Extract the [X, Y] coordinate from the center of the cell holding the provided text.  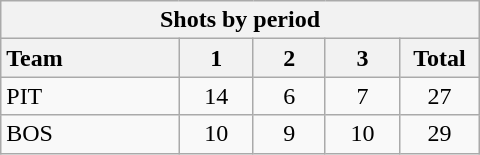
Team [90, 58]
6 [289, 96]
BOS [90, 134]
Shots by period [240, 20]
PIT [90, 96]
7 [362, 96]
2 [289, 58]
Total [440, 58]
27 [440, 96]
1 [216, 58]
9 [289, 134]
14 [216, 96]
29 [440, 134]
3 [362, 58]
